For the text-containing cell, return its midpoint in [X, Y] coordinate format. 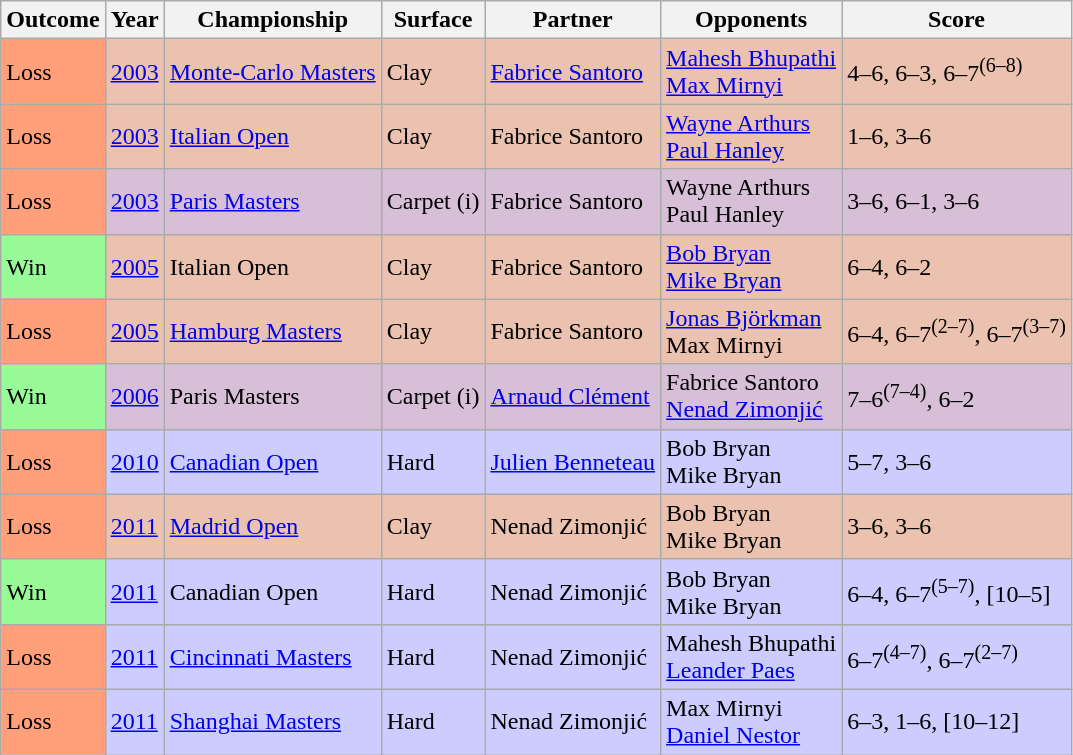
Monte-Carlo Masters [272, 72]
Score [957, 20]
Madrid Open [272, 526]
6–4, 6–7(2–7), 6–7(3–7) [957, 332]
3–6, 3–6 [957, 526]
Partner [573, 20]
1–6, 3–6 [957, 136]
5–7, 3–6 [957, 462]
Shanghai Masters [272, 722]
2010 [134, 462]
3–6, 6–1, 3–6 [957, 202]
Surface [433, 20]
Fabrice Santoro Nenad Zimonjić [752, 396]
Julien Benneteau [573, 462]
Mahesh Bhupathi Max Mirnyi [752, 72]
Mahesh Bhupathi Leander Paes [752, 656]
Championship [272, 20]
Outcome [53, 20]
6–3, 1–6, [10–12] [957, 722]
Hamburg Masters [272, 332]
4–6, 6–3, 6–7(6–8) [957, 72]
Arnaud Clément [573, 396]
6–4, 6–7(5–7), [10–5] [957, 592]
2006 [134, 396]
Cincinnati Masters [272, 656]
Jonas Björkman Max Mirnyi [752, 332]
6–4, 6–2 [957, 266]
7–6(7–4), 6–2 [957, 396]
Max Mirnyi Daniel Nestor [752, 722]
Year [134, 20]
6–7(4–7), 6–7(2–7) [957, 656]
Opponents [752, 20]
